Detect which cell encompasses the target text, then output its (x, y) center coordinate. 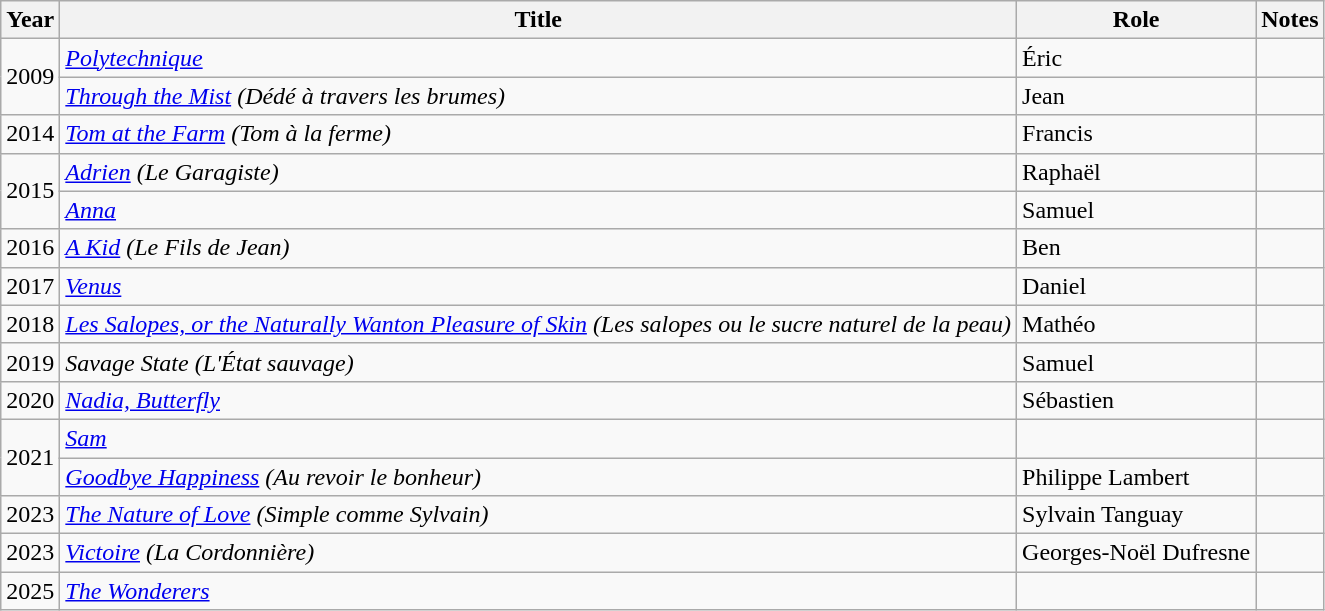
Nadia, Butterfly (538, 400)
Jean (1136, 96)
2020 (30, 400)
Mathéo (1136, 324)
Role (1136, 20)
2014 (30, 134)
The Nature of Love (Simple comme Sylvain) (538, 515)
2025 (30, 591)
2017 (30, 286)
Sébastien (1136, 400)
Ben (1136, 248)
Éric (1136, 58)
Through the Mist (Dédé à travers les brumes) (538, 96)
Raphaël (1136, 172)
Daniel (1136, 286)
Les Salopes, or the Naturally Wanton Pleasure of Skin (Les salopes ou le sucre naturel de la peau) (538, 324)
The Wonderers (538, 591)
Anna (538, 210)
Goodbye Happiness (Au revoir le bonheur) (538, 477)
2021 (30, 457)
Sylvain Tanguay (1136, 515)
Tom at the Farm (Tom à la ferme) (538, 134)
Sam (538, 438)
Title (538, 20)
Georges-Noël Dufresne (1136, 553)
2018 (30, 324)
Year (30, 20)
A Kid (Le Fils de Jean) (538, 248)
2009 (30, 77)
2015 (30, 191)
2019 (30, 362)
Venus (538, 286)
Victoire (La Cordonnière) (538, 553)
Savage State (L'État sauvage) (538, 362)
Philippe Lambert (1136, 477)
Francis (1136, 134)
Polytechnique (538, 58)
Notes (1290, 20)
2016 (30, 248)
Adrien (Le Garagiste) (538, 172)
